Locate the cell with the specified text and output its [x, y] center coordinate. 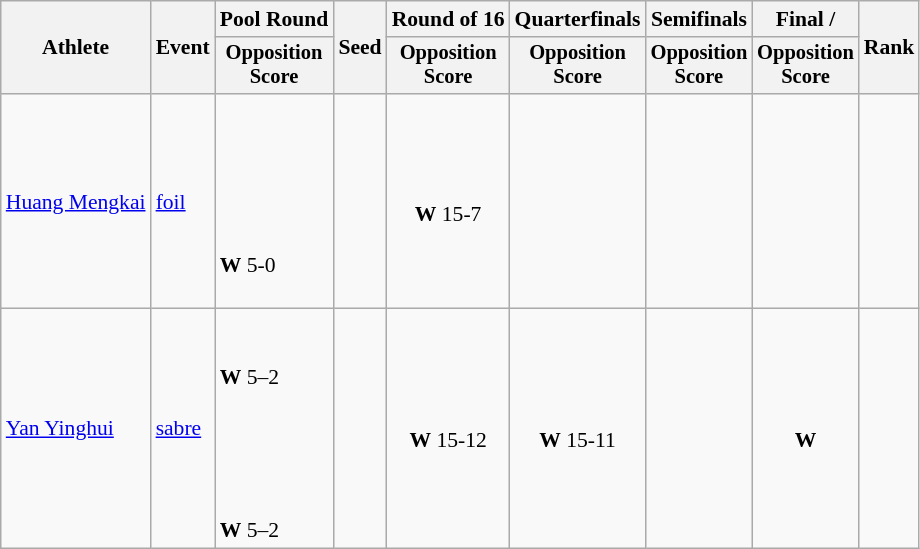
W 15-11 [578, 429]
Pool Round [274, 19]
sabre [183, 429]
Semifinals [700, 19]
Event [183, 48]
Quarterfinals [578, 19]
Final / [806, 19]
Seed [360, 48]
W 15-12 [448, 429]
foil [183, 201]
Athlete [76, 48]
W [806, 429]
Yan Yinghui [76, 429]
W 5–2W 5–2 [274, 429]
W 5-0 [274, 201]
W 15-7 [448, 201]
Round of 16 [448, 19]
Huang Mengkai [76, 201]
Rank [890, 48]
